Pinpoint the cell where the given text exists, returning its [x, y] midpoint coordinate. 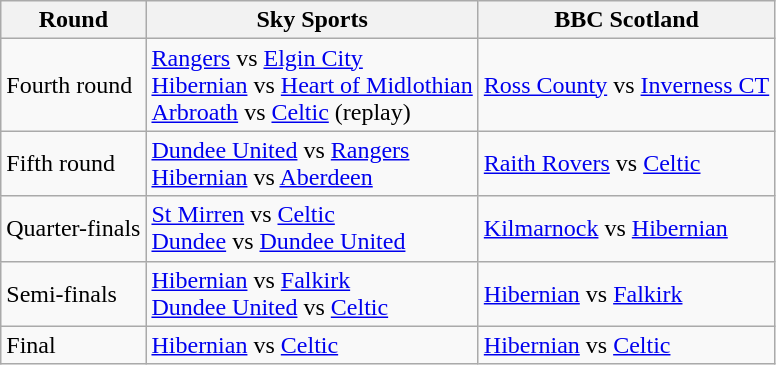
Ross County vs Inverness CT [626, 85]
Raith Rovers vs Celtic [626, 164]
Fifth round [74, 164]
Hibernian vs Falkirk Dundee United vs Celtic [312, 294]
Fourth round [74, 85]
Rangers vs Elgin CityHibernian vs Heart of MidlothianArbroath vs Celtic (replay) [312, 85]
Hibernian vs Falkirk [626, 294]
Sky Sports [312, 20]
Quarter-finals [74, 228]
Final [74, 345]
Round [74, 20]
Kilmarnock vs Hibernian [626, 228]
BBC Scotland [626, 20]
St Mirren vs CelticDundee vs Dundee United [312, 228]
Dundee United vs RangersHibernian vs Aberdeen [312, 164]
Semi-finals [74, 294]
